Provide the (X, Y) coordinate of the cell's center where the given text is located.  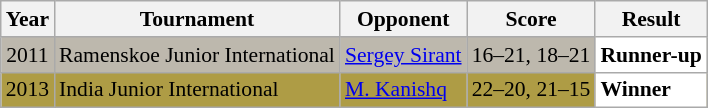
Result (650, 19)
Runner-up (650, 55)
Winner (650, 90)
Score (532, 19)
Tournament (197, 19)
Year (28, 19)
2013 (28, 90)
M. Kanishq (404, 90)
2011 (28, 55)
22–20, 21–15 (532, 90)
16–21, 18–21 (532, 55)
India Junior International (197, 90)
Sergey Sirant (404, 55)
Ramenskoe Junior International (197, 55)
Opponent (404, 19)
